From the cell containing the given text, extract its center point as [X, Y] coordinate. 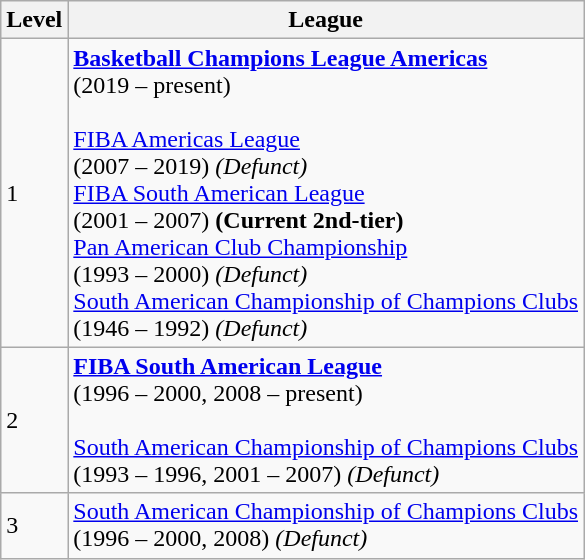
League [326, 20]
3 [34, 526]
Level [34, 20]
FIBA South American League(1996 – 2000, 2008 – present)South American Championship of Champions Clubs(1993 – 1996, 2001 – 2007) (Defunct) [326, 420]
South American Championship of Champions Clubs(1996 – 2000, 2008) (Defunct) [326, 526]
1 [34, 193]
2 [34, 420]
